Scan for the cell matching the given text and deliver its (X, Y) coordinate at center. 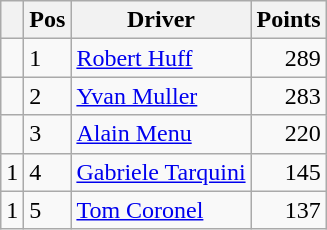
Tom Coronel (161, 210)
5 (48, 210)
Gabriele Tarquini (161, 172)
Alain Menu (161, 134)
Pos (48, 20)
2 (48, 96)
283 (288, 96)
145 (288, 172)
Robert Huff (161, 58)
137 (288, 210)
220 (288, 134)
Yvan Muller (161, 96)
Driver (161, 20)
289 (288, 58)
Points (288, 20)
3 (48, 134)
4 (48, 172)
